Provide the [X, Y] coordinate of the cell's center where the given text is located.  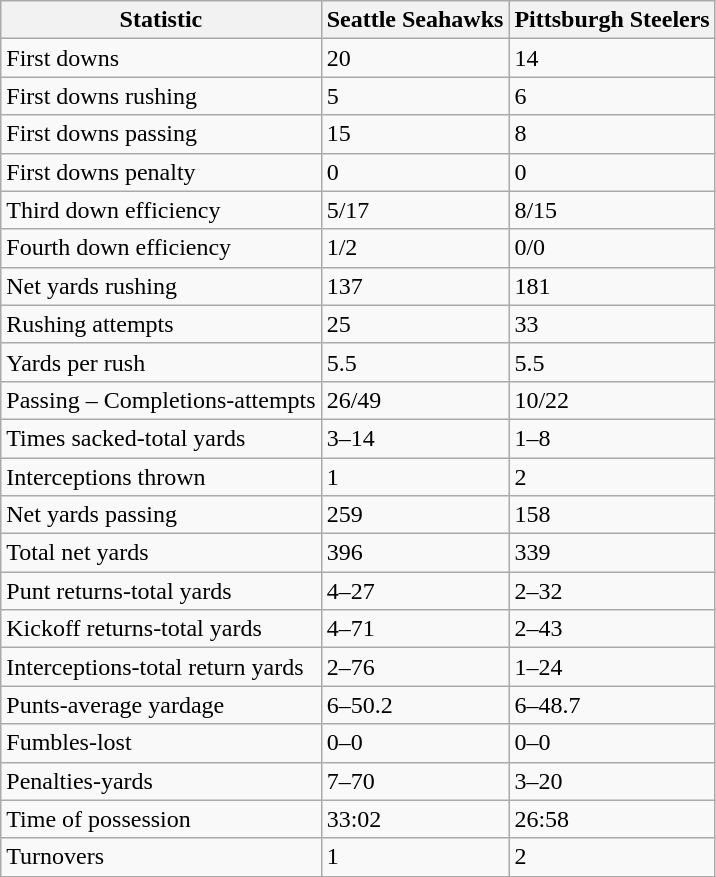
1/2 [415, 248]
Statistic [161, 20]
5/17 [415, 210]
Kickoff returns-total yards [161, 629]
Penalties-yards [161, 781]
4–27 [415, 591]
Net yards rushing [161, 286]
6–48.7 [612, 705]
339 [612, 553]
First downs [161, 58]
Third down efficiency [161, 210]
4–71 [415, 629]
6 [612, 96]
Interceptions thrown [161, 477]
10/22 [612, 400]
396 [415, 553]
7–70 [415, 781]
Turnovers [161, 857]
33 [612, 324]
First downs passing [161, 134]
Passing – Completions-attempts [161, 400]
Pittsburgh Steelers [612, 20]
15 [415, 134]
Yards per rush [161, 362]
137 [415, 286]
8/15 [612, 210]
2–43 [612, 629]
Fourth down efficiency [161, 248]
259 [415, 515]
6–50.2 [415, 705]
2–76 [415, 667]
Rushing attempts [161, 324]
2–32 [612, 591]
Punts-average yardage [161, 705]
25 [415, 324]
1–8 [612, 438]
First downs rushing [161, 96]
5 [415, 96]
20 [415, 58]
26:58 [612, 819]
3–14 [415, 438]
3–20 [612, 781]
Seattle Seahawks [415, 20]
Punt returns-total yards [161, 591]
0/0 [612, 248]
First downs penalty [161, 172]
1–24 [612, 667]
Total net yards [161, 553]
158 [612, 515]
Net yards passing [161, 515]
14 [612, 58]
26/49 [415, 400]
Time of possession [161, 819]
181 [612, 286]
Interceptions-total return yards [161, 667]
Times sacked-total yards [161, 438]
Fumbles-lost [161, 743]
33:02 [415, 819]
8 [612, 134]
